Extract the (X, Y) coordinate from the center of the cell holding the provided text.  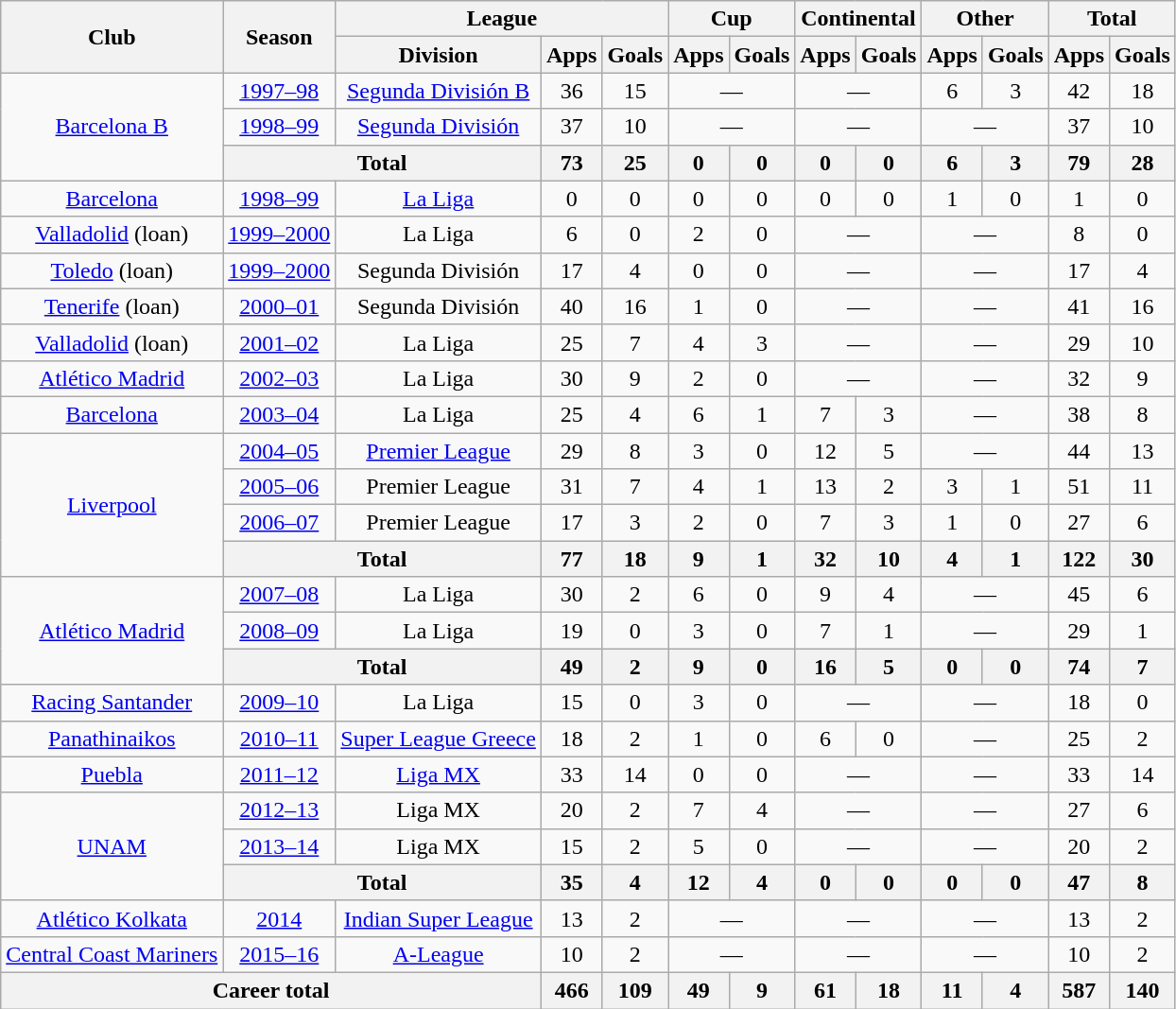
2012–13 (280, 810)
40 (571, 306)
2006–07 (280, 523)
Season (280, 37)
A-League (439, 954)
2005–06 (280, 487)
2000–01 (280, 306)
73 (571, 163)
Barcelona B (112, 127)
Super League Greece (439, 739)
61 (825, 990)
Segunda División B (439, 91)
122 (1079, 559)
2008–09 (280, 631)
2014 (280, 918)
Tenerife (loan) (112, 306)
38 (1079, 414)
1997–98 (280, 91)
2009–10 (280, 703)
2001–02 (280, 342)
140 (1143, 990)
Career total (271, 990)
41 (1079, 306)
2002–03 (280, 378)
19 (571, 631)
Club (112, 37)
36 (571, 91)
74 (1079, 667)
2011–12 (280, 774)
Other (985, 19)
42 (1079, 91)
2003–04 (280, 414)
35 (571, 882)
League (502, 19)
28 (1143, 163)
466 (571, 990)
109 (635, 990)
31 (571, 487)
Continental (858, 19)
44 (1079, 451)
Cup (732, 19)
UNAM (112, 846)
2007–08 (280, 595)
45 (1079, 595)
Liverpool (112, 505)
Panathinaikos (112, 739)
2013–14 (280, 846)
77 (571, 559)
Indian Super League (439, 918)
Central Coast Mariners (112, 954)
51 (1079, 487)
Division (439, 55)
2015–16 (280, 954)
79 (1079, 163)
587 (1079, 990)
2004–05 (280, 451)
2010–11 (280, 739)
Toledo (loan) (112, 270)
Atlético Kolkata (112, 918)
47 (1079, 882)
Puebla (112, 774)
Racing Santander (112, 703)
